For the text-containing cell, return its midpoint in (x, y) coordinate format. 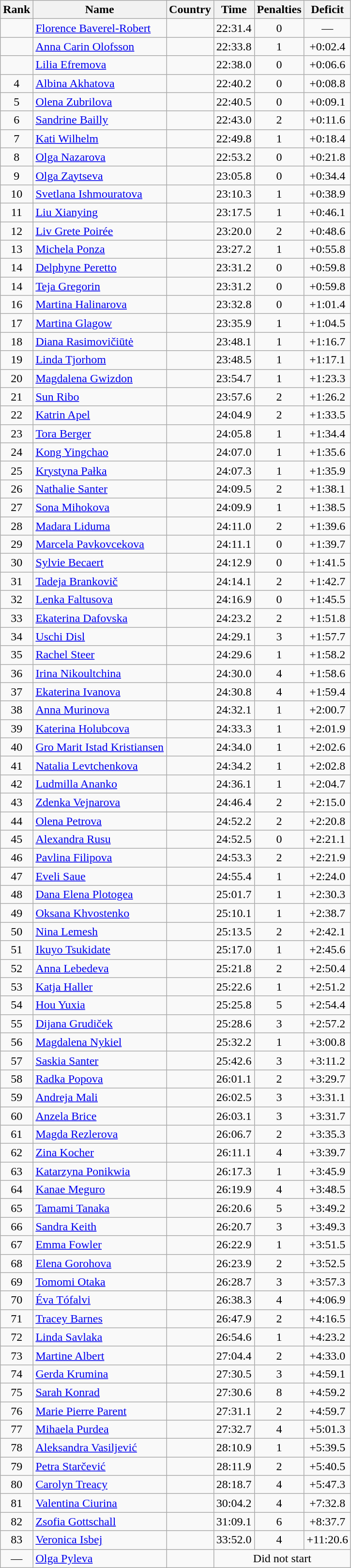
Elena Gorohova (100, 1263)
23:48.1 (234, 342)
81 (16, 1503)
+1:58.2 (327, 655)
68 (16, 1263)
22:40.2 (234, 83)
+1:59.4 (327, 692)
27:04.4 (234, 1355)
+0:55.8 (327, 249)
+1:34.4 (327, 434)
27:31.1 (234, 1411)
+2:45.6 (327, 950)
30 (16, 563)
Time (234, 10)
Rachel Steer (100, 655)
Valentina Ciurina (100, 1503)
27:30.6 (234, 1392)
63 (16, 1171)
26:54.6 (234, 1337)
Tadeja Brankovič (100, 581)
24:33.3 (234, 729)
26:47.9 (234, 1319)
+2:01.9 (327, 729)
+0:06.6 (327, 65)
Natalia Levtchenkova (100, 765)
Magdalena Nykiel (100, 1042)
48 (16, 895)
Éva Tófalvi (100, 1300)
+4:23.2 (327, 1337)
77 (16, 1429)
Olga Pyleva (100, 1558)
Katja Haller (100, 987)
31 (16, 581)
Kong Yingchao (100, 452)
17 (16, 323)
23:48.5 (234, 360)
+5:39.5 (327, 1448)
+1:35.9 (327, 470)
62 (16, 1153)
Eveli Saue (100, 876)
Michela Ponza (100, 249)
Veronica Isbej (100, 1540)
23 (16, 434)
23:32.8 (234, 305)
24:36.1 (234, 784)
38 (16, 710)
Florence Baverel-Robert (100, 28)
Linda Savlaka (100, 1337)
+1:45.5 (327, 600)
Linda Tjorhom (100, 360)
24:05.8 (234, 434)
54 (16, 1005)
11 (16, 212)
Irina Nikoultchina (100, 673)
56 (16, 1042)
+0:34.4 (327, 175)
+3:52.5 (327, 1263)
+0:38.9 (327, 194)
33:52.0 (234, 1540)
+1:04.5 (327, 323)
Rank (16, 10)
+4:59.2 (327, 1392)
50 (16, 931)
41 (16, 765)
24:46.4 (234, 802)
+2:20.8 (327, 821)
+2:00.7 (327, 710)
79 (16, 1466)
Penalties (279, 10)
59 (16, 1097)
+2:21.1 (327, 839)
23:20.0 (234, 231)
Sarah Konrad (100, 1392)
23:57.6 (234, 397)
Lenka Faltusova (100, 600)
+4:06.9 (327, 1300)
Mihaela Purdea (100, 1429)
+0:18.4 (327, 139)
24:53.3 (234, 858)
30:04.2 (234, 1503)
24:32.1 (234, 710)
49 (16, 913)
72 (16, 1337)
26:17.3 (234, 1171)
47 (16, 876)
65 (16, 1208)
24:29.1 (234, 637)
Nathalie Santer (100, 489)
26:06.7 (234, 1134)
34 (16, 637)
26:19.9 (234, 1190)
25:42.6 (234, 1060)
73 (16, 1355)
+2:50.4 (327, 968)
Olena Zubrilova (100, 102)
+1:58.6 (327, 673)
Albina Akhatova (100, 83)
+3:11.2 (327, 1060)
+5:01.3 (327, 1429)
Anna Lebedeva (100, 968)
Olga Zaytseva (100, 175)
Dana Elena Plotogea (100, 895)
+0:48.6 (327, 231)
18 (16, 342)
+3:57.3 (327, 1282)
37 (16, 692)
Krystyna Pałka (100, 470)
+1:38.5 (327, 507)
75 (16, 1392)
Lilia Efremova (100, 65)
Marie Pierre Parent (100, 1411)
Zsofia Gottschall (100, 1521)
Madara Liduma (100, 526)
24:55.4 (234, 876)
+0:11.6 (327, 120)
+3:35.3 (327, 1134)
24:09.9 (234, 507)
22:40.5 (234, 102)
13 (16, 249)
Aleksandra Vasiljević (100, 1448)
+2:21.9 (327, 858)
25:22.6 (234, 987)
22:53.2 (234, 157)
Sona Mihokova (100, 507)
25:10.1 (234, 913)
22:49.8 (234, 139)
25:32.2 (234, 1042)
36 (16, 673)
+5:47.3 (327, 1485)
+2:24.0 (327, 876)
+2:42.1 (327, 931)
+8:37.7 (327, 1521)
+2:54.4 (327, 1005)
24:14.1 (234, 581)
25:25.8 (234, 1005)
35 (16, 655)
Sandra Keith (100, 1226)
Nina Lemesh (100, 931)
Anna Murinova (100, 710)
24:11.1 (234, 544)
Gro Marit Istad Kristiansen (100, 747)
Saskia Santer (100, 1060)
19 (16, 360)
+2:51.2 (327, 987)
25:13.5 (234, 931)
55 (16, 1024)
40 (16, 747)
74 (16, 1374)
25 (16, 470)
24:52.2 (234, 821)
24:34.0 (234, 747)
57 (16, 1060)
28:11.9 (234, 1466)
23:35.9 (234, 323)
Olena Petrova (100, 821)
Katerina Holubcova (100, 729)
+4:16.5 (327, 1319)
Diana Rasimovičiūtė (100, 342)
67 (16, 1245)
Liu Xianying (100, 212)
Sylvie Becaert (100, 563)
24:04.9 (234, 415)
24 (16, 452)
Martina Halinarova (100, 305)
Ekaterina Ivanova (100, 692)
53 (16, 987)
27:30.5 (234, 1374)
Olga Nazarova (100, 157)
21 (16, 397)
58 (16, 1079)
24:34.2 (234, 765)
52 (16, 968)
Ekaterina Dafovska (100, 618)
+1:35.6 (327, 452)
Ludmilla Ananko (100, 784)
+2:02.6 (327, 747)
Delphyne Peretto (100, 268)
24:52.5 (234, 839)
Tomomi Otaka (100, 1282)
Magdalena Gwizdon (100, 378)
24:07.0 (234, 452)
+1:17.1 (327, 360)
24:29.6 (234, 655)
83 (16, 1540)
23:10.3 (234, 194)
25:17.0 (234, 950)
22:31.4 (234, 28)
25:28.6 (234, 1024)
Anna Carin Olofsson (100, 47)
+2:57.2 (327, 1024)
26:22.9 (234, 1245)
+3:51.5 (327, 1245)
45 (16, 839)
24:11.0 (234, 526)
31:09.1 (234, 1521)
Martine Albert (100, 1355)
23:17.5 (234, 212)
Tracey Barnes (100, 1319)
26:28.7 (234, 1282)
Country (190, 10)
+3:00.8 (327, 1042)
+1:51.8 (327, 618)
24:12.9 (234, 563)
+5:40.5 (327, 1466)
23:54.7 (234, 378)
26:38.3 (234, 1300)
+1:26.2 (327, 397)
+3:49.3 (327, 1226)
+1:33.5 (327, 415)
Oksana Khvostenko (100, 913)
+2:15.0 (327, 802)
44 (16, 821)
Sandrine Bailly (100, 120)
9 (16, 175)
Tamami Tanaka (100, 1208)
28:18.7 (234, 1485)
29 (16, 544)
Zina Kocher (100, 1153)
27 (16, 507)
28 (16, 526)
Andreja Mali (100, 1097)
+3:29.7 (327, 1079)
46 (16, 858)
+1:41.5 (327, 563)
+4:59.1 (327, 1374)
26:03.1 (234, 1116)
Petra Starčević (100, 1466)
71 (16, 1319)
25:21.8 (234, 968)
+1:39.6 (327, 526)
80 (16, 1485)
Magda Rezlerova (100, 1134)
Pavlina Filipova (100, 858)
12 (16, 231)
+1:23.3 (327, 378)
Svetlana Ishmouratova (100, 194)
+0:09.1 (327, 102)
22:33.8 (234, 47)
26:23.9 (234, 1263)
16 (16, 305)
+2:30.3 (327, 895)
24:16.9 (234, 600)
+4:33.0 (327, 1355)
26:02.5 (234, 1097)
69 (16, 1282)
Uschi Disl (100, 637)
Liv Grete Poirée (100, 231)
78 (16, 1448)
Emma Fowler (100, 1245)
24:09.5 (234, 489)
42 (16, 784)
64 (16, 1190)
Ikuyo Tsukidate (100, 950)
+4:59.7 (327, 1411)
+3:45.9 (327, 1171)
10 (16, 194)
+3:48.5 (327, 1190)
20 (16, 378)
+3:31.1 (327, 1097)
27:32.7 (234, 1429)
+3:39.7 (327, 1153)
Did not start (282, 1558)
Kanae Meguro (100, 1190)
Kati Wilhelm (100, 139)
+1:39.7 (327, 544)
23:27.2 (234, 249)
Katarzyna Ponikwia (100, 1171)
Hou Yuxia (100, 1005)
26:20.7 (234, 1226)
24:30.8 (234, 692)
+7:32.8 (327, 1503)
Zdenka Vejnarova (100, 802)
32 (16, 600)
+0:08.8 (327, 83)
Anzela Brice (100, 1116)
Dijana Grudiček (100, 1024)
Carolyn Treacy (100, 1485)
Name (100, 10)
26:20.6 (234, 1208)
Tora Berger (100, 434)
Radka Popova (100, 1079)
Teja Gregorin (100, 286)
24:07.3 (234, 470)
+11:20.6 (327, 1540)
26:11.1 (234, 1153)
7 (16, 139)
+3:49.2 (327, 1208)
39 (16, 729)
23:05.8 (234, 175)
24:30.0 (234, 673)
+2:38.7 (327, 913)
Sun Ribo (100, 397)
Katrin Apel (100, 415)
66 (16, 1226)
22:43.0 (234, 120)
+1:38.1 (327, 489)
+3:31.7 (327, 1116)
Alexandra Rusu (100, 839)
22:38.0 (234, 65)
+1:42.7 (327, 581)
Marcela Pavkovcekova (100, 544)
82 (16, 1521)
+1:01.4 (327, 305)
22 (16, 415)
43 (16, 802)
28:10.9 (234, 1448)
26 (16, 489)
60 (16, 1116)
+2:02.8 (327, 765)
70 (16, 1300)
+1:57.7 (327, 637)
+0:21.8 (327, 157)
Martina Glagow (100, 323)
+0:02.4 (327, 47)
+1:16.7 (327, 342)
24:23.2 (234, 618)
+2:04.7 (327, 784)
25:01.7 (234, 895)
51 (16, 950)
26:01.1 (234, 1079)
33 (16, 618)
Deficit (327, 10)
76 (16, 1411)
61 (16, 1134)
Gerda Krumina (100, 1374)
+0:46.1 (327, 212)
